Identify which cell holds the provided text, then report its [x, y] central coordinate. 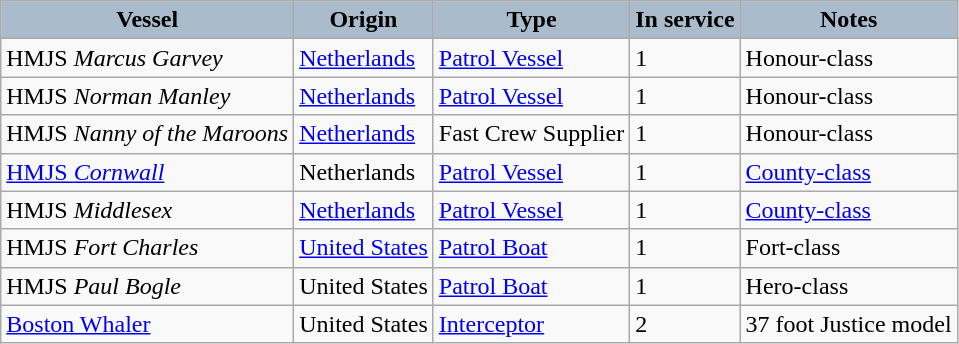
37 foot Justice model [848, 324]
In service [685, 20]
Fort-class [848, 248]
Vessel [148, 20]
Interceptor [531, 324]
2 [685, 324]
Notes [848, 20]
HMJS Marcus Garvey [148, 58]
Boston Whaler [148, 324]
HMJS Norman Manley [148, 96]
Fast Crew Supplier [531, 134]
HMJS Paul Bogle [148, 286]
HMJS Fort Charles [148, 248]
Origin [364, 20]
HMJS Nanny of the Maroons [148, 134]
Type [531, 20]
Hero-class [848, 286]
HMJS Middlesex [148, 210]
HMJS Cornwall [148, 172]
